Identify which cell holds the provided text, then report its (X, Y) central coordinate. 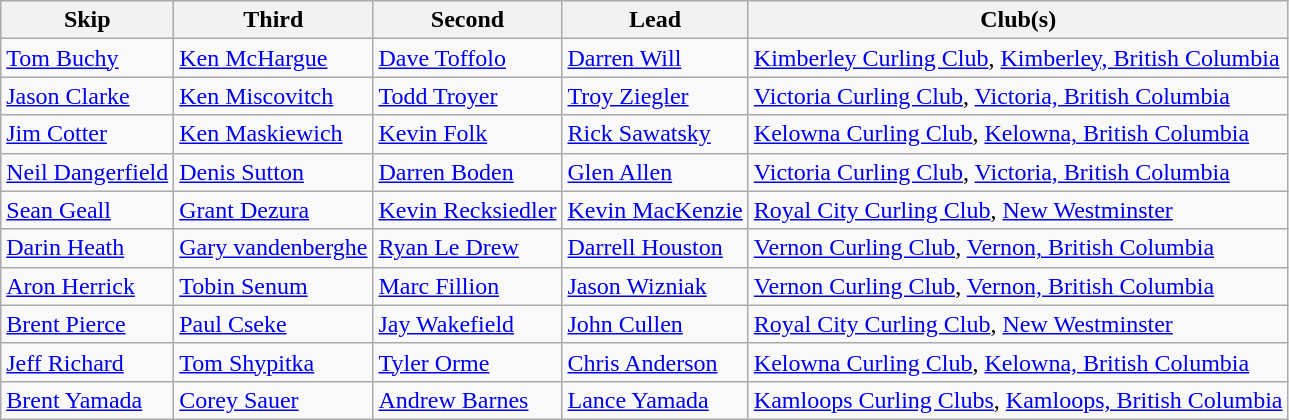
Lance Yamada (655, 400)
Andrew Barnes (468, 400)
Third (274, 20)
Skip (88, 20)
Neil Dangerfield (88, 172)
Brent Yamada (88, 400)
Paul Cseke (274, 324)
Jason Wizniak (655, 286)
Sean Geall (88, 210)
Kamloops Curling Clubs, Kamloops, British Columbia (1018, 400)
Aron Herrick (88, 286)
Club(s) (1018, 20)
Dave Toffolo (468, 58)
Ken McHargue (274, 58)
Rick Sawatsky (655, 134)
Tom Buchy (88, 58)
Darrell Houston (655, 248)
Ryan Le Drew (468, 248)
Kevin Recksiedler (468, 210)
Brent Pierce (88, 324)
Tom Shypitka (274, 362)
Todd Troyer (468, 96)
Darren Will (655, 58)
Darren Boden (468, 172)
Marc Fillion (468, 286)
John Cullen (655, 324)
Chris Anderson (655, 362)
Troy Ziegler (655, 96)
Jeff Richard (88, 362)
Second (468, 20)
Corey Sauer (274, 400)
Tyler Orme (468, 362)
Jim Cotter (88, 134)
Tobin Senum (274, 286)
Ken Maskiewich (274, 134)
Jason Clarke (88, 96)
Kimberley Curling Club, Kimberley, British Columbia (1018, 58)
Gary vandenberghe (274, 248)
Kevin Folk (468, 134)
Jay Wakefield (468, 324)
Lead (655, 20)
Denis Sutton (274, 172)
Glen Allen (655, 172)
Ken Miscovitch (274, 96)
Kevin MacKenzie (655, 210)
Grant Dezura (274, 210)
Darin Heath (88, 248)
